Locate the cell with the specified text and output its (X, Y) center coordinate. 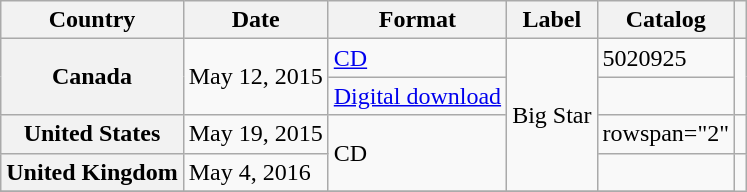
5020925 (666, 58)
United States (92, 134)
Big Star (552, 115)
May 12, 2015 (256, 77)
Canada (92, 77)
rowspan="2" (666, 134)
United Kingdom (92, 172)
Date (256, 20)
Country (92, 20)
May 19, 2015 (256, 134)
Catalog (666, 20)
Label (552, 20)
Digital download (417, 96)
May 4, 2016 (256, 172)
Format (417, 20)
